Detect which cell encompasses the target text, then output its [x, y] center coordinate. 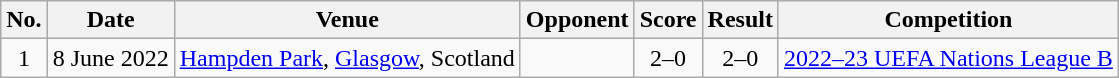
No. [24, 20]
8 June 2022 [110, 58]
Opponent [577, 20]
Venue [347, 20]
Date [110, 20]
Score [668, 20]
Result [740, 20]
2022–23 UEFA Nations League B [948, 58]
1 [24, 58]
Hampden Park, Glasgow, Scotland [347, 58]
Competition [948, 20]
